Extract the (X, Y) coordinate from the center of the cell holding the provided text.  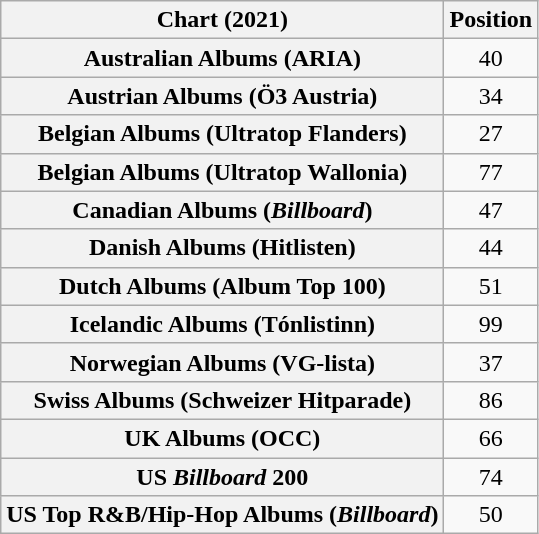
50 (491, 515)
Norwegian Albums (VG-lista) (222, 362)
40 (491, 58)
44 (491, 248)
Swiss Albums (Schweizer Hitparade) (222, 400)
51 (491, 286)
27 (491, 134)
37 (491, 362)
US Top R&B/Hip-Hop Albums (Billboard) (222, 515)
Belgian Albums (Ultratop Flanders) (222, 134)
Australian Albums (ARIA) (222, 58)
Danish Albums (Hitlisten) (222, 248)
US Billboard 200 (222, 477)
Austrian Albums (Ö3 Austria) (222, 96)
66 (491, 438)
UK Albums (OCC) (222, 438)
99 (491, 324)
77 (491, 172)
Dutch Albums (Album Top 100) (222, 286)
47 (491, 210)
Position (491, 20)
74 (491, 477)
Belgian Albums (Ultratop Wallonia) (222, 172)
Chart (2021) (222, 20)
86 (491, 400)
Canadian Albums (Billboard) (222, 210)
Icelandic Albums (Tónlistinn) (222, 324)
34 (491, 96)
